Locate the cell with the specified text and output its (X, Y) center coordinate. 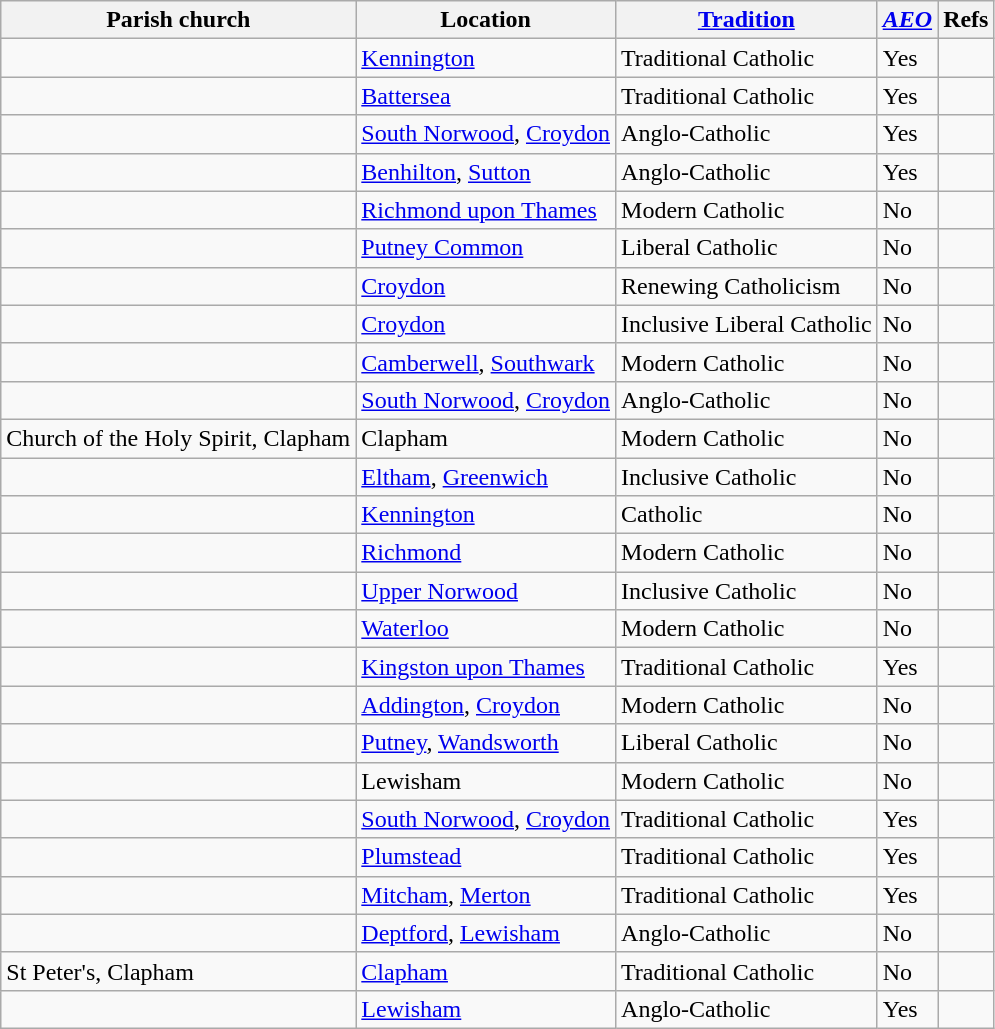
Putney, Wandsworth (486, 743)
St Peter's, Clapham (178, 971)
Eltham, Greenwich (486, 477)
Kingston upon Thames (486, 667)
Richmond (486, 553)
Plumstead (486, 857)
Location (486, 20)
Mitcham, Merton (486, 895)
Renewing Catholicism (747, 286)
Richmond upon Thames (486, 210)
Waterloo (486, 629)
Camberwell, Southwark (486, 362)
Inclusive Liberal Catholic (747, 324)
Addington, Croydon (486, 705)
Refs (966, 20)
Catholic (747, 515)
Upper Norwood (486, 591)
Benhilton, Sutton (486, 172)
Tradition (747, 20)
Battersea (486, 96)
Parish church (178, 20)
Church of the Holy Spirit, Clapham (178, 438)
Deptford, Lewisham (486, 933)
AEO (907, 20)
Putney Common (486, 248)
